Output the [X, Y] coordinate of the center of the cell containing the given text.  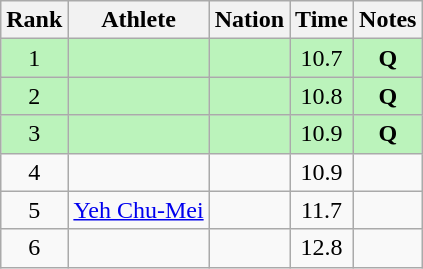
6 [34, 248]
10.8 [322, 96]
Nation [249, 20]
Time [322, 20]
1 [34, 58]
3 [34, 134]
Athlete [138, 20]
10.7 [322, 58]
2 [34, 96]
Rank [34, 20]
11.7 [322, 210]
12.8 [322, 248]
Notes [388, 20]
5 [34, 210]
Yeh Chu-Mei [138, 210]
4 [34, 172]
